Search for the cell housing the specified text and yield its (X, Y) center coordinate. 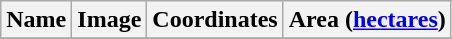
Name (36, 20)
Image (110, 20)
Area (hectares) (367, 20)
Coordinates (215, 20)
